Scan for the cell matching the given text and deliver its [X, Y] coordinate at center. 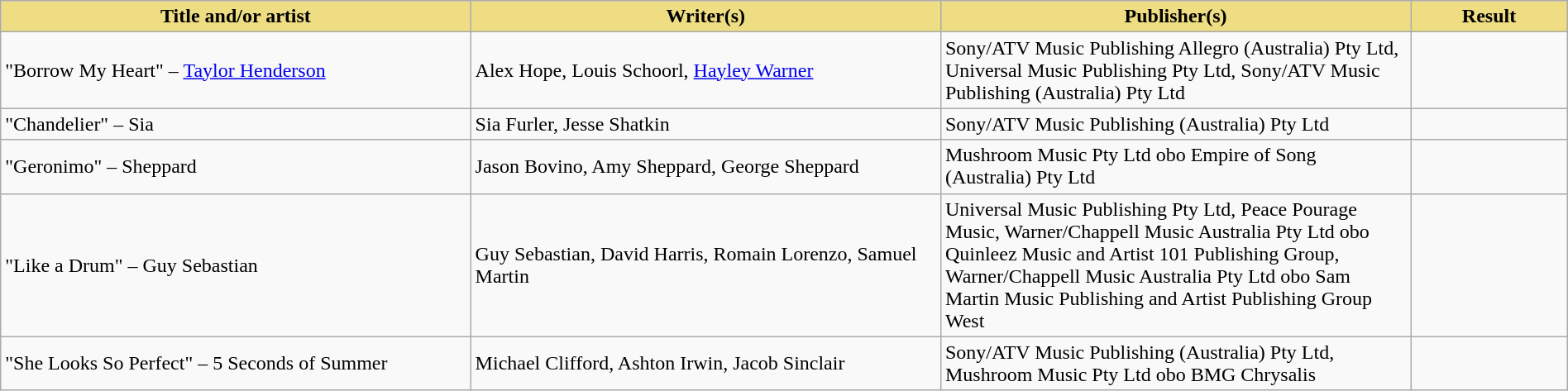
Guy Sebastian, David Harris, Romain Lorenzo, Samuel Martin [705, 265]
"Borrow My Heart" – Taylor Henderson [236, 70]
Result [1489, 17]
Writer(s) [705, 17]
Alex Hope, Louis Schoorl, Hayley Warner [705, 70]
Michael Clifford, Ashton Irwin, Jacob Sinclair [705, 364]
"Chandelier" – Sia [236, 124]
Sony/ATV Music Publishing (Australia) Pty Ltd [1175, 124]
Sony/ATV Music Publishing Allegro (Australia) Pty Ltd, Universal Music Publishing Pty Ltd, Sony/ATV Music Publishing (Australia) Pty Ltd [1175, 70]
Publisher(s) [1175, 17]
"Geronimo" – Sheppard [236, 167]
Sia Furler, Jesse Shatkin [705, 124]
Jason Bovino, Amy Sheppard, George Sheppard [705, 167]
Mushroom Music Pty Ltd obo Empire of Song (Australia) Pty Ltd [1175, 167]
"Like a Drum" – Guy Sebastian [236, 265]
Title and/or artist [236, 17]
Sony/ATV Music Publishing (Australia) Pty Ltd, Mushroom Music Pty Ltd obo BMG Chrysalis [1175, 364]
"She Looks So Perfect" – 5 Seconds of Summer [236, 364]
